Output the (X, Y) coordinate of the center of the cell containing the given text.  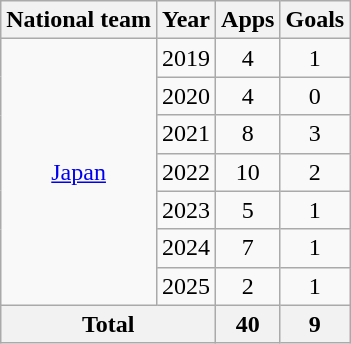
Goals (315, 20)
2020 (186, 96)
Total (108, 324)
Apps (248, 20)
2021 (186, 134)
10 (248, 172)
7 (248, 248)
5 (248, 210)
2019 (186, 58)
2022 (186, 172)
2025 (186, 286)
3 (315, 134)
0 (315, 96)
National team (79, 20)
2024 (186, 248)
Japan (79, 172)
Year (186, 20)
40 (248, 324)
2023 (186, 210)
8 (248, 134)
9 (315, 324)
